Detect which cell encompasses the target text, then output its (X, Y) center coordinate. 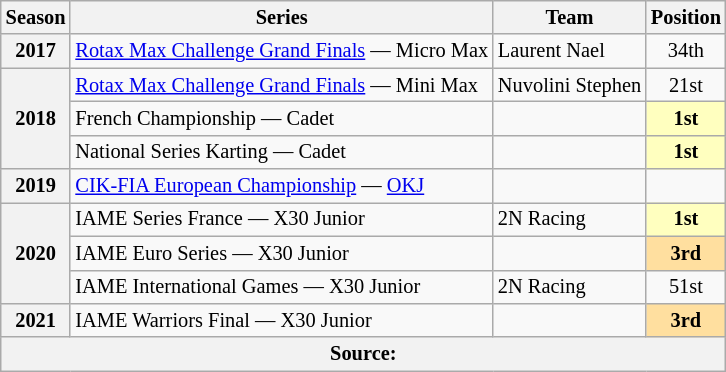
CIK-FIA European Championship — OKJ (282, 186)
34th (686, 51)
21st (686, 85)
IAME Euro Series — X30 Junior (282, 253)
2021 (36, 320)
2018 (36, 118)
Rotax Max Challenge Grand Finals — Micro Max (282, 51)
Season (36, 17)
National Series Karting — Cadet (282, 152)
Laurent Nael (570, 51)
Rotax Max Challenge Grand Finals — Mini Max (282, 85)
2017 (36, 51)
IAME Series France — X30 Junior (282, 219)
IAME Warriors Final — X30 Junior (282, 320)
Series (282, 17)
IAME International Games — X30 Junior (282, 287)
French Championship — Cadet (282, 118)
Team (570, 17)
2020 (36, 252)
2019 (36, 186)
51st (686, 287)
Source: (364, 354)
Nuvolini Stephen (570, 85)
Position (686, 17)
